Capture the cell that displays the provided text and extract its [x, y] central coordinate. 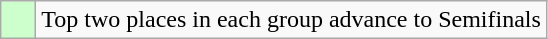
Top two places in each group advance to Semifinals [292, 20]
